Provide the (X, Y) coordinate of the cell's center where the given text is located.  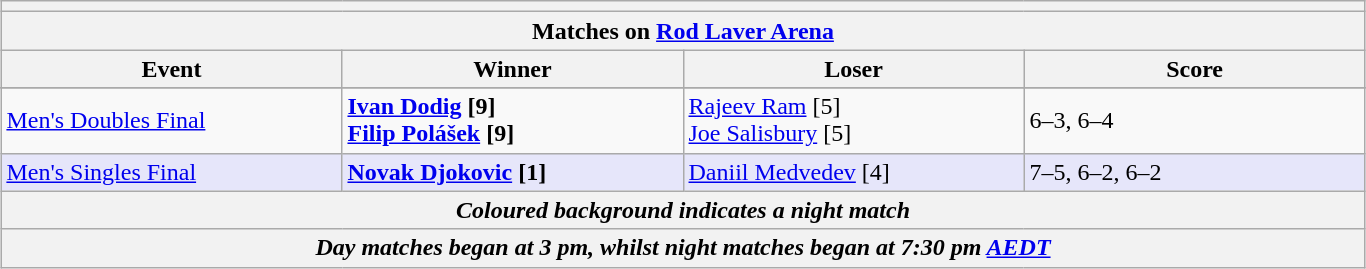
Loser (854, 69)
Matches on Rod Laver Arena (683, 31)
Score (1194, 69)
Coloured background indicates a night match (683, 210)
Men's Doubles Final (172, 120)
Rajeev Ram [5] Joe Salisbury [5] (854, 120)
7–5, 6–2, 6–2 (1194, 172)
Daniil Medvedev [4] (854, 172)
6–3, 6–4 (1194, 120)
Day matches began at 3 pm, whilst night matches began at 7:30 pm AEDT (683, 248)
Men's Singles Final (172, 172)
Ivan Dodig [9] Filip Polášek [9] (512, 120)
Winner (512, 69)
Novak Djokovic [1] (512, 172)
Event (172, 69)
